Capture the cell that displays the provided text and extract its (X, Y) central coordinate. 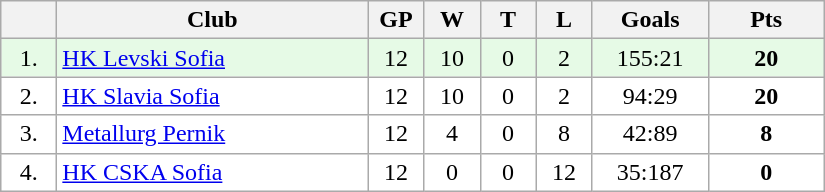
Goals (650, 20)
HK CSKA Sofia (212, 172)
155:21 (650, 58)
GP (396, 20)
4 (452, 134)
Club (212, 20)
Pts (766, 20)
4. (29, 172)
94:29 (650, 96)
HK Slavia Sofia (212, 96)
T (508, 20)
W (452, 20)
1. (29, 58)
3. (29, 134)
2. (29, 96)
Metallurg Pernik (212, 134)
42:89 (650, 134)
L (564, 20)
35:187 (650, 172)
HK Levski Sofia (212, 58)
